Return (X, Y) of the center of cell containing provided text 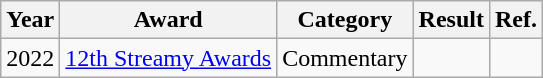
Category (345, 20)
Ref. (516, 20)
Award (168, 20)
Year (30, 20)
Commentary (345, 58)
12th Streamy Awards (168, 58)
2022 (30, 58)
Result (451, 20)
